Scan for the cell matching the given text and deliver its (X, Y) coordinate at center. 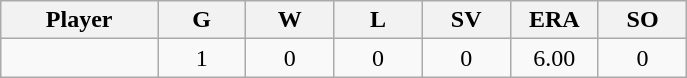
ERA (554, 20)
L (378, 20)
SO (642, 20)
SV (466, 20)
6.00 (554, 58)
1 (202, 58)
W (290, 20)
G (202, 20)
Player (80, 20)
